Provide the [x, y] coordinate of the cell's center where the given text is located.  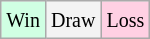
Draw [72, 20]
Win [24, 20]
Loss [126, 20]
